For the text-containing cell, return its midpoint in [X, Y] coordinate format. 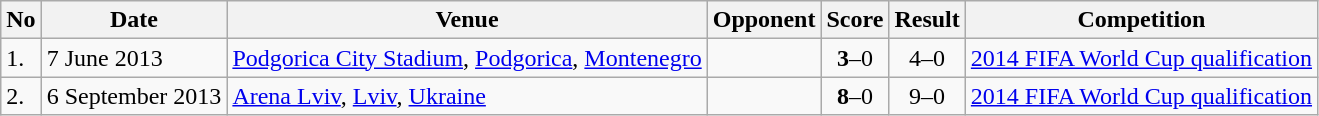
Score [855, 20]
1. [21, 58]
No [21, 20]
4–0 [927, 58]
9–0 [927, 96]
6 September 2013 [134, 96]
8–0 [855, 96]
Competition [1141, 20]
Opponent [764, 20]
Arena Lviv, Lviv, Ukraine [467, 96]
Venue [467, 20]
Date [134, 20]
3–0 [855, 58]
7 June 2013 [134, 58]
2. [21, 96]
Podgorica City Stadium, Podgorica, Montenegro [467, 58]
Result [927, 20]
